Output the (X, Y) coordinate of the center of the cell containing the given text.  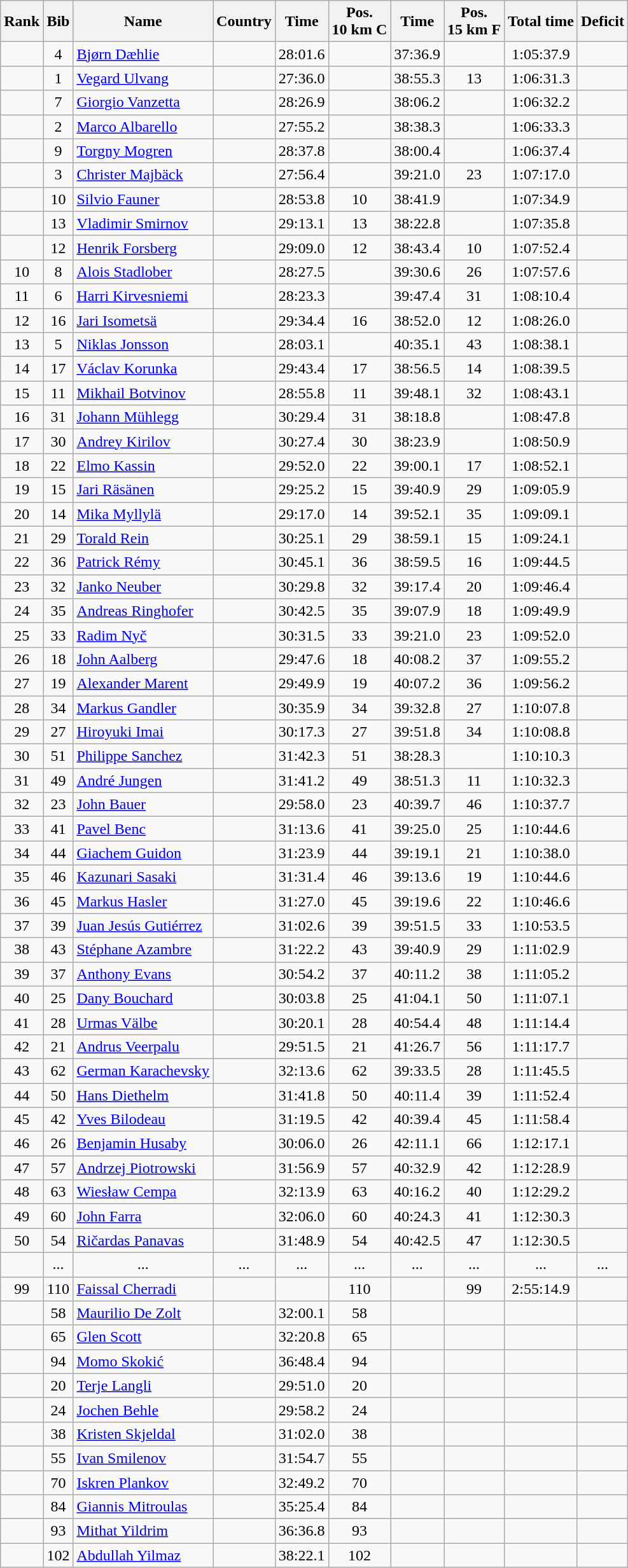
29:49.9 (302, 683)
36:48.4 (302, 1361)
41:26.7 (417, 1046)
1:11:14.4 (541, 1022)
28:27.5 (302, 272)
1:09:56.2 (541, 683)
29:43.4 (302, 369)
31:54.7 (302, 1458)
1:07:17.0 (541, 175)
30:17.3 (302, 732)
1:06:32.2 (541, 102)
Patrick Rémy (143, 562)
Andrzej Piotrowski (143, 1168)
38:18.8 (417, 417)
Andrus Veerpalu (143, 1046)
38:22.8 (417, 223)
Urmas Välbe (143, 1022)
Vegard Ulvang (143, 78)
Bib (59, 22)
1:10:46.6 (541, 901)
André Jungen (143, 781)
31:31.4 (302, 877)
29:25.2 (302, 490)
39:52.1 (417, 514)
Mikhail Botvinov (143, 393)
30:45.1 (302, 562)
38:59.5 (417, 562)
Christer Majbäck (143, 175)
1:10:08.8 (541, 732)
1:10:07.8 (541, 708)
1:11:05.2 (541, 974)
29:09.0 (302, 247)
Pavel Benc (143, 829)
31:42.3 (302, 756)
Radim Nyč (143, 635)
5 (59, 345)
30:42.5 (302, 611)
38:52.0 (417, 320)
1:07:57.6 (541, 272)
28:23.3 (302, 296)
1:08:52.1 (541, 466)
1:09:44.5 (541, 562)
66 (475, 1144)
Giorgio Vanzetta (143, 102)
Markus Gandler (143, 708)
28:53.8 (302, 199)
Glen Scott (143, 1337)
Alexander Marent (143, 683)
Alois Stadlober (143, 272)
Jochen Behle (143, 1410)
39:30.6 (417, 272)
1:12:28.9 (541, 1168)
1:10:53.5 (541, 926)
38:51.3 (417, 781)
Elmo Kassin (143, 466)
36:36.8 (302, 1531)
9 (59, 151)
27:55.2 (302, 127)
32:06.0 (302, 1216)
30:06.0 (302, 1144)
Benjamin Husaby (143, 1144)
Pos.10 km C (359, 22)
38:41.9 (417, 199)
Name (143, 22)
1:06:37.4 (541, 151)
38:59.1 (417, 538)
1:08:43.1 (541, 393)
1:09:46.4 (541, 586)
Mithat Yildrim (143, 1531)
39:51.5 (417, 926)
Philippe Sanchez (143, 756)
29:52.0 (302, 466)
Markus Hasler (143, 901)
31:02.0 (302, 1434)
1:07:35.8 (541, 223)
Johann Mühlegg (143, 417)
Deficit (602, 22)
31:22.2 (302, 950)
Stéphane Azambre (143, 950)
Giachem Guidon (143, 853)
Ivan Smilenov (143, 1458)
39:33.5 (417, 1071)
27:36.0 (302, 78)
39:48.1 (417, 393)
Yves Bilodeau (143, 1120)
30:20.1 (302, 1022)
31:02.6 (302, 926)
John Bauer (143, 805)
30:31.5 (302, 635)
4 (59, 54)
7 (59, 102)
39:19.6 (417, 901)
40:42.5 (417, 1240)
Total time (541, 22)
Kazunari Sasaki (143, 877)
28:03.1 (302, 345)
31:41.8 (302, 1095)
Torald Rein (143, 538)
3 (59, 175)
1:11:45.5 (541, 1071)
1:12:30.3 (541, 1216)
31:56.9 (302, 1168)
38:55.3 (417, 78)
1:09:24.1 (541, 538)
1:06:31.3 (541, 78)
31:41.2 (302, 781)
Torgny Mogren (143, 151)
1:10:10.3 (541, 756)
39:19.1 (417, 853)
Niklas Jonsson (143, 345)
30:35.9 (302, 708)
29:58.2 (302, 1410)
38:38.3 (417, 127)
29:51.5 (302, 1046)
1:11:07.1 (541, 998)
Abdullah Yilmaz (143, 1555)
40:11.2 (417, 974)
Andrey Kirilov (143, 441)
39:07.9 (417, 611)
38:56.5 (417, 369)
29:51.0 (302, 1385)
Andreas Ringhofer (143, 611)
40:16.2 (417, 1192)
1:10:38.0 (541, 853)
39:51.8 (417, 732)
27:56.4 (302, 175)
39:25.0 (417, 829)
39:32.8 (417, 708)
1:05:37.9 (541, 54)
Rank (22, 22)
40:32.9 (417, 1168)
30:29.4 (302, 417)
39:47.4 (417, 296)
1:11:02.9 (541, 950)
Dany Bouchard (143, 998)
Hiroyuki Imai (143, 732)
Jari Räsänen (143, 490)
Wiesław Cempa (143, 1192)
Giannis Mitroulas (143, 1507)
28:55.8 (302, 393)
Pos.15 km F (475, 22)
Janko Neuber (143, 586)
1:10:37.7 (541, 805)
30:03.8 (302, 998)
32:49.2 (302, 1483)
39:17.4 (417, 586)
41:04.1 (417, 998)
Henrik Forsberg (143, 247)
1 (59, 78)
42:11.1 (417, 1144)
29:17.0 (302, 514)
1:07:52.4 (541, 247)
38:00.4 (417, 151)
2:55:14.9 (541, 1289)
Anthony Evans (143, 974)
1:09:52.0 (541, 635)
38:22.1 (302, 1555)
38:23.9 (417, 441)
Mika Myllylä (143, 514)
30:27.4 (302, 441)
Faissal Cherradi (143, 1289)
29:47.6 (302, 659)
Vladimir Smirnov (143, 223)
6 (59, 296)
39:13.6 (417, 877)
1:08:39.5 (541, 369)
32:13.9 (302, 1192)
1:12:30.5 (541, 1240)
Silvio Fauner (143, 199)
Juan Jesús Gutiérrez (143, 926)
28:37.8 (302, 151)
1:09:49.9 (541, 611)
40:54.4 (417, 1022)
32:20.8 (302, 1337)
32:13.6 (302, 1071)
40:07.2 (417, 683)
1:08:38.1 (541, 345)
39:00.1 (417, 466)
28:26.9 (302, 102)
30:29.8 (302, 586)
37:36.9 (417, 54)
1:08:26.0 (541, 320)
28:01.6 (302, 54)
Country (244, 22)
31:27.0 (302, 901)
Iskren Plankov (143, 1483)
35:25.4 (302, 1507)
Terje Langli (143, 1385)
38:43.4 (417, 247)
38:28.3 (417, 756)
John Aalberg (143, 659)
29:58.0 (302, 805)
40:35.1 (417, 345)
31:23.9 (302, 853)
Maurilio De Zolt (143, 1313)
31:19.5 (302, 1120)
56 (475, 1046)
38:06.2 (417, 102)
Václav Korunka (143, 369)
Kristen Skjeldal (143, 1434)
Ričardas Panavas (143, 1240)
40:24.3 (417, 1216)
1:11:58.4 (541, 1120)
31:13.6 (302, 829)
1:08:50.9 (541, 441)
1:09:05.9 (541, 490)
31:48.9 (302, 1240)
1:11:52.4 (541, 1095)
Momo Skokić (143, 1361)
German Karachevsky (143, 1071)
1:08:47.8 (541, 417)
1:08:10.4 (541, 296)
29:13.1 (302, 223)
Marco Albarello (143, 127)
40:39.4 (417, 1120)
1:12:29.2 (541, 1192)
1:10:32.3 (541, 781)
1:09:09.1 (541, 514)
1:07:34.9 (541, 199)
30:25.1 (302, 538)
1:06:33.3 (541, 127)
1:09:55.2 (541, 659)
30:54.2 (302, 974)
40:08.2 (417, 659)
1:12:17.1 (541, 1144)
32:00.1 (302, 1313)
Jari Isometsä (143, 320)
Hans Diethelm (143, 1095)
40:39.7 (417, 805)
Bjørn Dæhlie (143, 54)
John Farra (143, 1216)
2 (59, 127)
1:11:17.7 (541, 1046)
40:11.4 (417, 1095)
29:34.4 (302, 320)
Harri Kirvesniemi (143, 296)
8 (59, 272)
